Return the (x, y) coordinate for the center point of the cell that contains the specified text.  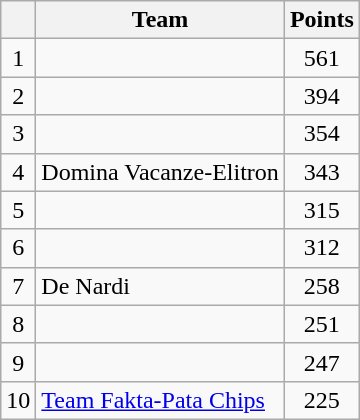
De Nardi (160, 286)
8 (18, 324)
6 (18, 248)
561 (322, 58)
225 (322, 400)
Domina Vacanze-Elitron (160, 172)
251 (322, 324)
Team Fakta-Pata Chips (160, 400)
2 (18, 96)
343 (322, 172)
9 (18, 362)
4 (18, 172)
394 (322, 96)
354 (322, 134)
258 (322, 286)
Points (322, 20)
10 (18, 400)
247 (322, 362)
1 (18, 58)
5 (18, 210)
3 (18, 134)
312 (322, 248)
7 (18, 286)
Team (160, 20)
315 (322, 210)
